Identify which cell holds the provided text, then report its (x, y) central coordinate. 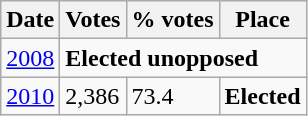
Date (30, 20)
2,386 (93, 96)
Place (262, 20)
73.4 (172, 96)
Votes (93, 20)
2008 (30, 58)
Elected (262, 96)
2010 (30, 96)
% votes (172, 20)
Elected unopposed (183, 58)
